Find where the given text appears and provide that cell's center as (x, y) coordinate. 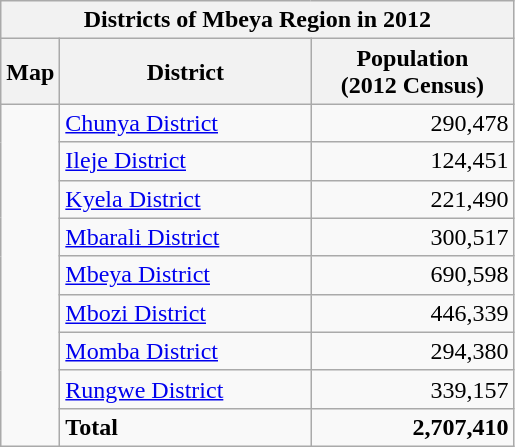
294,380 (412, 351)
339,157 (412, 389)
Rungwe District (186, 389)
Mbozi District (186, 313)
Districts of Mbeya Region in 2012 (258, 20)
2,707,410 (412, 427)
Total (186, 427)
Mbarali District (186, 237)
221,490 (412, 199)
690,598 (412, 275)
District (186, 72)
290,478 (412, 123)
Kyela District (186, 199)
Map (30, 72)
Population(2012 Census) (412, 72)
300,517 (412, 237)
446,339 (412, 313)
Mbeya District (186, 275)
Ileje District (186, 161)
Momba District (186, 351)
Chunya District (186, 123)
124,451 (412, 161)
